Determine the (X, Y) coordinate at the center of the cell enclosing the given text.  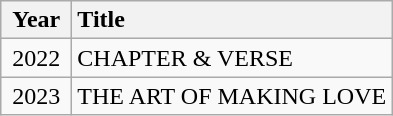
2022 (36, 58)
CHAPTER & VERSE (232, 58)
Year (36, 20)
2023 (36, 96)
THE ART OF MAKING LOVE (232, 96)
Title (232, 20)
